Scan for the cell matching the given text and deliver its [x, y] coordinate at center. 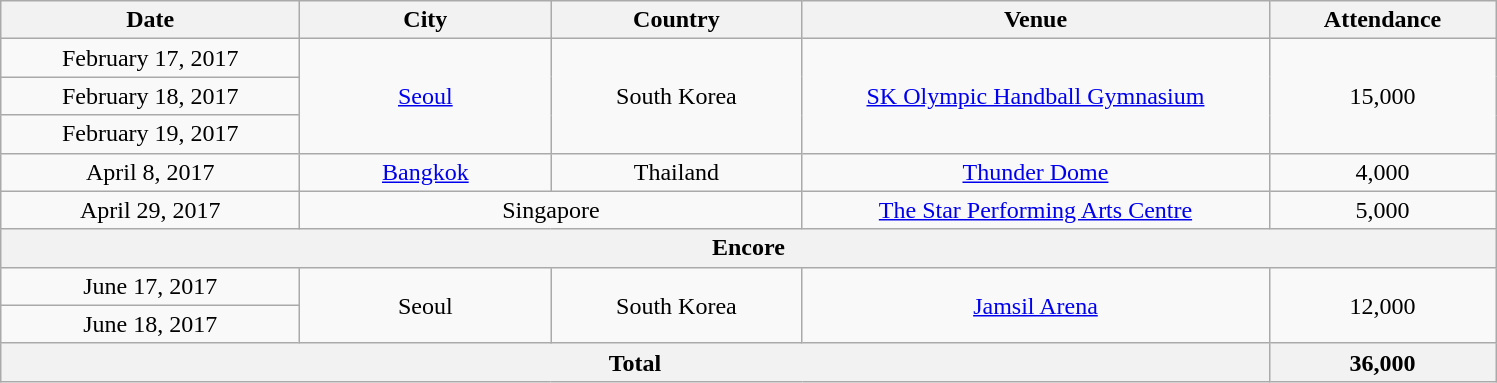
February 18, 2017 [150, 96]
The Star Performing Arts Centre [1036, 210]
Venue [1036, 20]
Bangkok [426, 172]
36,000 [1382, 362]
SK Olympic Handball Gymnasium [1036, 96]
15,000 [1382, 96]
June 17, 2017 [150, 286]
Attendance [1382, 20]
February 17, 2017 [150, 58]
Total [635, 362]
Encore [748, 248]
4,000 [1382, 172]
12,000 [1382, 305]
June 18, 2017 [150, 324]
April 29, 2017 [150, 210]
Jamsil Arena [1036, 305]
Country [676, 20]
Singapore [551, 210]
Thunder Dome [1036, 172]
City [426, 20]
February 19, 2017 [150, 134]
5,000 [1382, 210]
April 8, 2017 [150, 172]
Thailand [676, 172]
Date [150, 20]
